For the text-containing cell, return its midpoint in (X, Y) coordinate format. 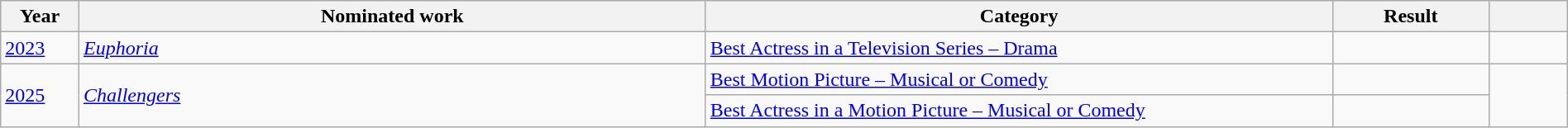
Euphoria (392, 48)
Category (1019, 17)
Result (1411, 17)
Year (40, 17)
Best Motion Picture – Musical or Comedy (1019, 79)
Challengers (392, 95)
Best Actress in a Television Series – Drama (1019, 48)
2025 (40, 95)
2023 (40, 48)
Best Actress in a Motion Picture – Musical or Comedy (1019, 111)
Nominated work (392, 17)
